Search for the cell housing the specified text and yield its (X, Y) center coordinate. 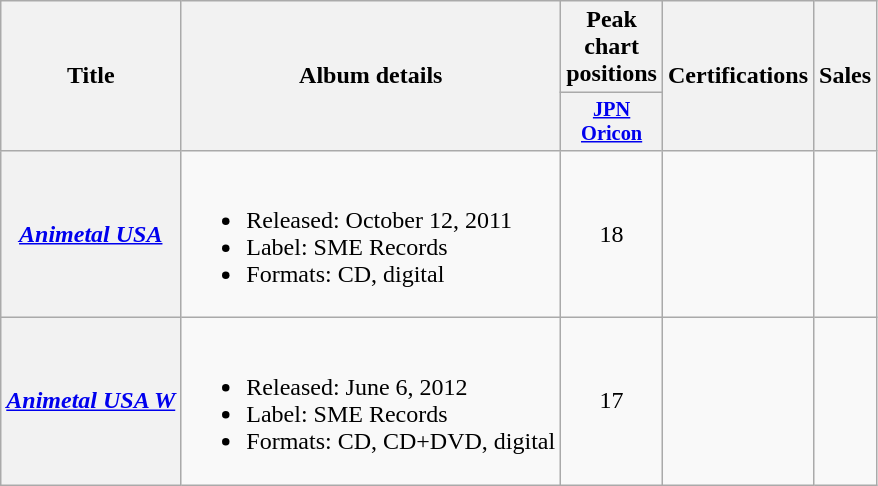
Certifications (738, 76)
Animetal USA W (91, 402)
Album details (371, 76)
17 (612, 402)
Released: October 12, 2011Label: SME RecordsFormats: CD, digital (371, 234)
JPNOricon (612, 122)
Sales (846, 76)
Title (91, 76)
Released: June 6, 2012Label: SME RecordsFormats: CD, CD+DVD, digital (371, 402)
Animetal USA (91, 234)
18 (612, 234)
Peak chart positions (612, 47)
